Output the (X, Y) coordinate of the center of the cell containing the given text.  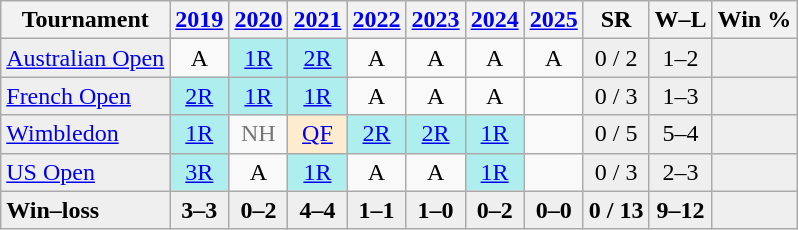
0–0 (554, 210)
1–2 (680, 58)
Wimbledon (86, 134)
2025 (554, 20)
1–0 (436, 210)
Win–loss (86, 210)
2–3 (680, 172)
2023 (436, 20)
2020 (258, 20)
2024 (494, 20)
French Open (86, 96)
Australian Open (86, 58)
Tournament (86, 20)
2019 (200, 20)
9–12 (680, 210)
Win % (754, 20)
4–4 (318, 210)
3–3 (200, 210)
2022 (376, 20)
0 / 2 (616, 58)
3R (200, 172)
QF (318, 134)
5–4 (680, 134)
0 / 13 (616, 210)
W–L (680, 20)
0 / 5 (616, 134)
1–1 (376, 210)
SR (616, 20)
US Open (86, 172)
NH (258, 134)
2021 (318, 20)
1–3 (680, 96)
